Return (X, Y) of the center of cell containing provided text 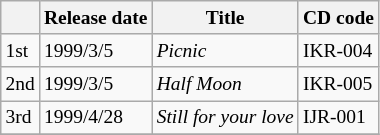
1st (20, 50)
Title (225, 18)
Picnic (225, 50)
3rd (20, 118)
IKR-005 (338, 84)
Release date (96, 18)
Half Moon (225, 84)
CD code (338, 18)
IKR-004 (338, 50)
Still for your love (225, 118)
IJR-001 (338, 118)
2nd (20, 84)
1999/4/28 (96, 118)
